Output the [x, y] coordinate of the center of the cell containing the given text.  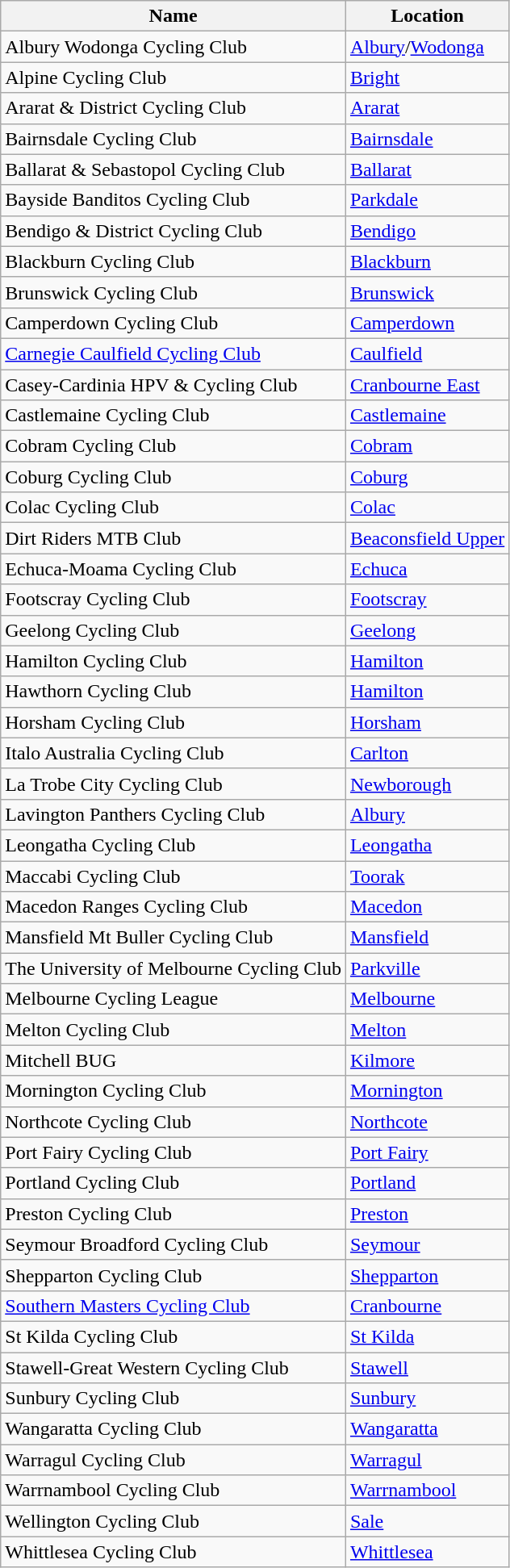
Hamilton Cycling Club [173, 661]
Bendigo & District Cycling Club [173, 231]
Melbourne Cycling League [173, 999]
Ballarat [427, 169]
Castlemaine Cycling Club [173, 416]
Stawell-Great Western Cycling Club [173, 1368]
Albury [427, 814]
Ararat & District Cycling Club [173, 108]
Macedon [427, 907]
Horsham Cycling Club [173, 722]
Shepparton [427, 1275]
Newborough [427, 784]
Leongatha Cycling Club [173, 845]
Brunswick [427, 292]
Echuca [427, 569]
Leongatha [427, 845]
Brunswick Cycling Club [173, 292]
Wangaratta Cycling Club [173, 1429]
Sunbury Cycling Club [173, 1399]
Parkdale [427, 200]
Sunbury [427, 1399]
Mansfield [427, 938]
Dirt Riders MTB Club [173, 538]
Whittlesea Cycling Club [173, 1552]
Italo Australia Cycling Club [173, 753]
Cranbourne [427, 1306]
Alpine Cycling Club [173, 77]
Bairnsdale Cycling Club [173, 139]
Geelong Cycling Club [173, 630]
Carnegie Caulfield Cycling Club [173, 353]
Blackburn [427, 261]
Mornington Cycling Club [173, 1091]
Mornington [427, 1091]
Melton Cycling Club [173, 1030]
Stawell [427, 1368]
Footscray [427, 600]
Melbourne [427, 999]
Whittlesea [427, 1552]
Footscray Cycling Club [173, 600]
Ballarat & Sebastopol Cycling Club [173, 169]
St Kilda [427, 1336]
Cobram Cycling Club [173, 446]
Seymour Broadford Cycling Club [173, 1244]
Hawthorn Cycling Club [173, 692]
Coburg [427, 477]
Kilmore [427, 1060]
Seymour [427, 1244]
Parkville [427, 968]
St Kilda Cycling Club [173, 1336]
Warragul [427, 1460]
Echuca-Moama Cycling Club [173, 569]
Castlemaine [427, 416]
La Trobe City Cycling Club [173, 784]
Portland Cycling Club [173, 1183]
Warrnambool Cycling Club [173, 1491]
Port Fairy Cycling Club [173, 1152]
Camperdown [427, 323]
Preston Cycling Club [173, 1214]
Albury Wodonga Cycling Club [173, 47]
Caulfield [427, 353]
Carlton [427, 753]
Lavington Panthers Cycling Club [173, 814]
Preston [427, 1214]
Warragul Cycling Club [173, 1460]
Mitchell BUG [173, 1060]
Macedon Ranges Cycling Club [173, 907]
Ararat [427, 108]
Coburg Cycling Club [173, 477]
Maccabi Cycling Club [173, 876]
Bairnsdale [427, 139]
The University of Melbourne Cycling Club [173, 968]
Blackburn Cycling Club [173, 261]
Horsham [427, 722]
Location [427, 16]
Cobram [427, 446]
Wangaratta [427, 1429]
Name [173, 16]
Beaconsfield Upper [427, 538]
Bendigo [427, 231]
Cranbourne East [427, 385]
Albury/Wodonga [427, 47]
Wellington Cycling Club [173, 1521]
Warrnambool [427, 1491]
Bright [427, 77]
Casey-Cardinia HPV & Cycling Club [173, 385]
Bayside Banditos Cycling Club [173, 200]
Sale [427, 1521]
Colac Cycling Club [173, 508]
Portland [427, 1183]
Shepparton Cycling Club [173, 1275]
Northcote Cycling Club [173, 1122]
Melton [427, 1030]
Colac [427, 508]
Camperdown Cycling Club [173, 323]
Southern Masters Cycling Club [173, 1306]
Mansfield Mt Buller Cycling Club [173, 938]
Geelong [427, 630]
Port Fairy [427, 1152]
Toorak [427, 876]
Northcote [427, 1122]
